Locate the cell with the specified text and output its (X, Y) center coordinate. 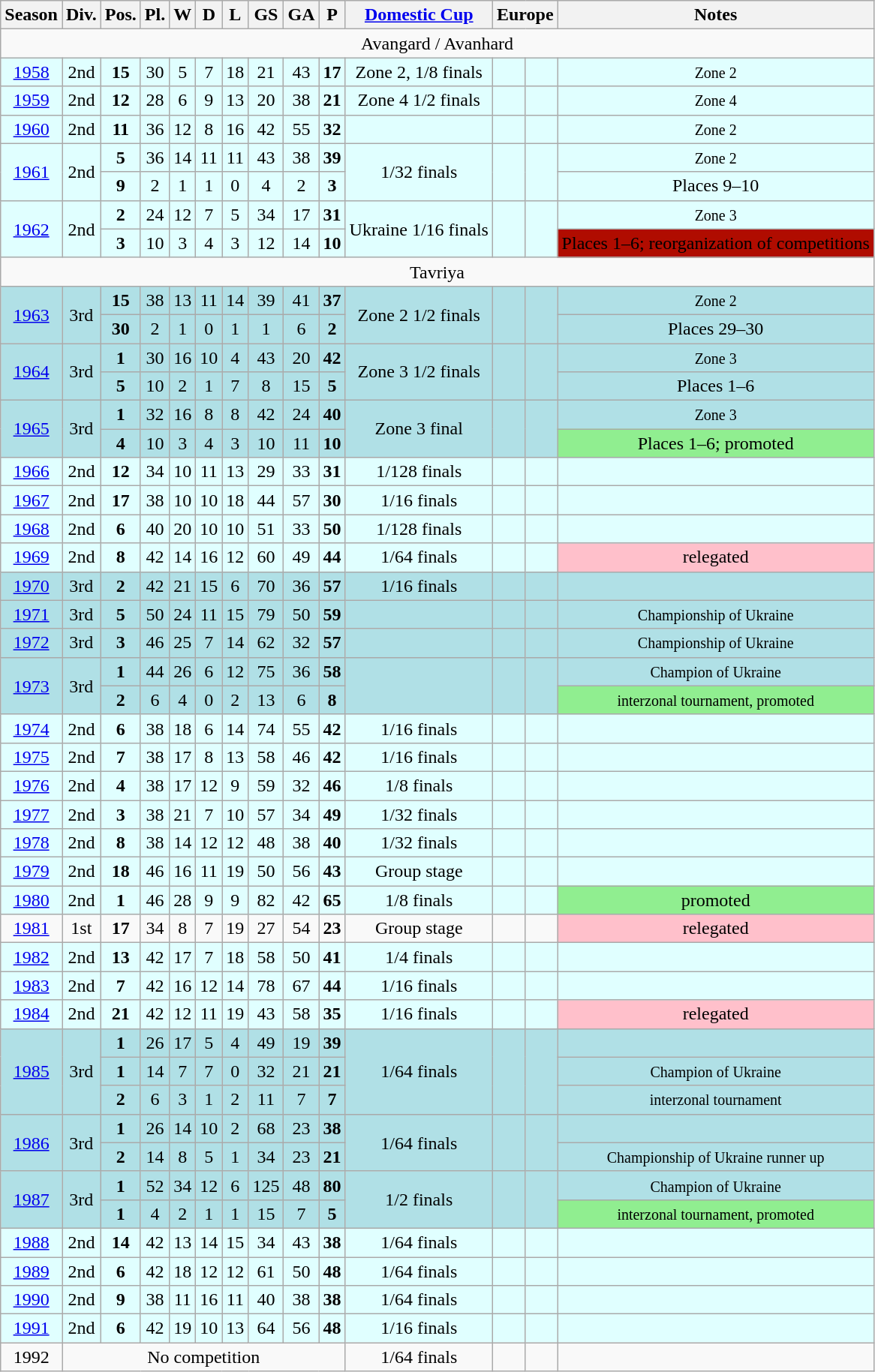
Domestic Cup (419, 15)
Places 1–6; reorganization of competitions (716, 243)
1979 (32, 872)
1981 (32, 929)
Zone 4 1/2 finals (419, 101)
Zone 3 1/2 finals (419, 372)
1/2 finals (419, 1199)
61 (266, 1271)
Zone 3 final (419, 429)
Places 1–6; promoted (716, 443)
67 (302, 986)
Avangard / Avanhard (437, 44)
Pl. (155, 15)
1970 (32, 586)
80 (332, 1185)
1982 (32, 957)
Tavriya (437, 272)
1965 (32, 429)
52 (155, 1185)
No competition (203, 1357)
64 (266, 1328)
GA (302, 15)
29 (266, 472)
Div. (81, 15)
1986 (32, 1142)
1992 (32, 1357)
1980 (32, 900)
1963 (32, 314)
1988 (32, 1242)
P (332, 15)
1964 (32, 372)
60 (266, 557)
70 (266, 586)
Zone 4 (716, 101)
1987 (32, 1199)
27 (266, 929)
Season (32, 15)
GS (266, 15)
1966 (32, 472)
1978 (32, 843)
Notes (716, 15)
Places 29–30 (716, 329)
37 (332, 300)
51 (266, 529)
25 (183, 643)
interzonal tournament (716, 1100)
L (236, 15)
1967 (32, 500)
1958 (32, 72)
Places 1–6 (716, 386)
75 (266, 671)
1973 (32, 686)
Ukraine 1/16 finals (419, 229)
1977 (32, 814)
D (209, 15)
Pos. (120, 15)
1969 (32, 557)
82 (266, 900)
1961 (32, 172)
1974 (32, 728)
65 (332, 900)
78 (266, 986)
Zone 2, 1/8 finals (419, 72)
1st (81, 929)
1990 (32, 1300)
62 (266, 643)
Places 9–10 (716, 186)
1972 (32, 643)
1983 (32, 986)
1989 (32, 1271)
1985 (32, 1071)
79 (266, 614)
1976 (32, 785)
1960 (32, 129)
promoted (716, 900)
W (183, 15)
1971 (32, 614)
35 (332, 1014)
1975 (32, 757)
Championship of Ukraine runner up (716, 1157)
125 (266, 1185)
1/4 finals (419, 957)
Zone 2 1/2 finals (419, 314)
1959 (32, 101)
Europe (525, 15)
54 (302, 929)
68 (266, 1128)
1984 (32, 1014)
1962 (32, 229)
74 (266, 728)
1968 (32, 529)
1991 (32, 1328)
